From the cell containing the given text, extract its center point as [x, y] coordinate. 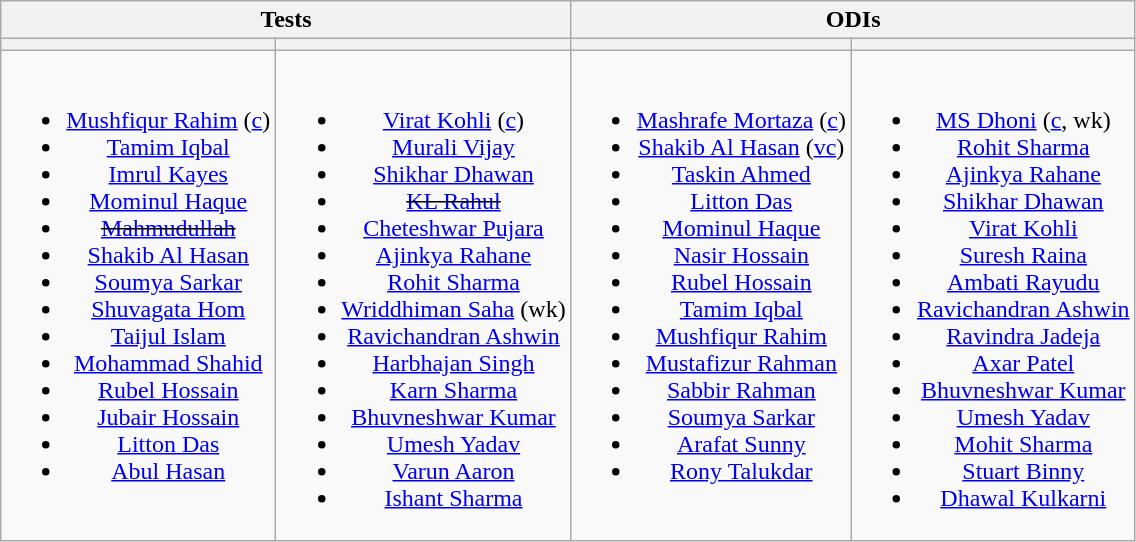
ODIs [853, 20]
Tests [286, 20]
